Provide the [X, Y] coordinate of the cell's center where the given text is located.  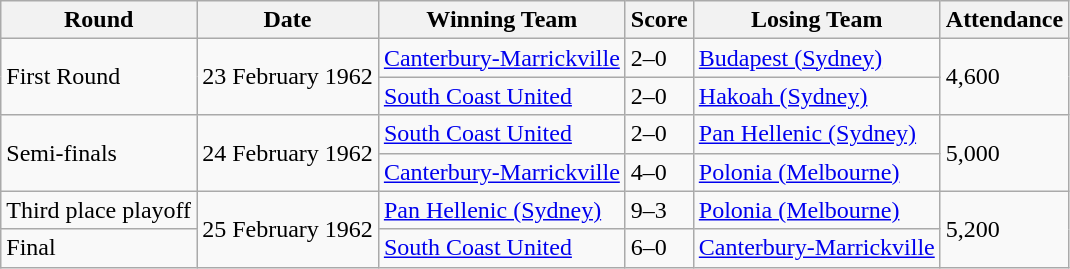
9–3 [659, 210]
Score [659, 20]
Winning Team [502, 20]
23 February 1962 [288, 77]
5,200 [1004, 229]
Budapest (Sydney) [816, 58]
25 February 1962 [288, 229]
Hakoah (Sydney) [816, 96]
Semi-finals [99, 153]
24 February 1962 [288, 153]
Final [99, 248]
Date [288, 20]
Attendance [1004, 20]
4,600 [1004, 77]
4–0 [659, 172]
Losing Team [816, 20]
6–0 [659, 248]
Round [99, 20]
5,000 [1004, 153]
Third place playoff [99, 210]
First Round [99, 77]
